Return the [x, y] coordinate for the center point of the cell that contains the specified text.  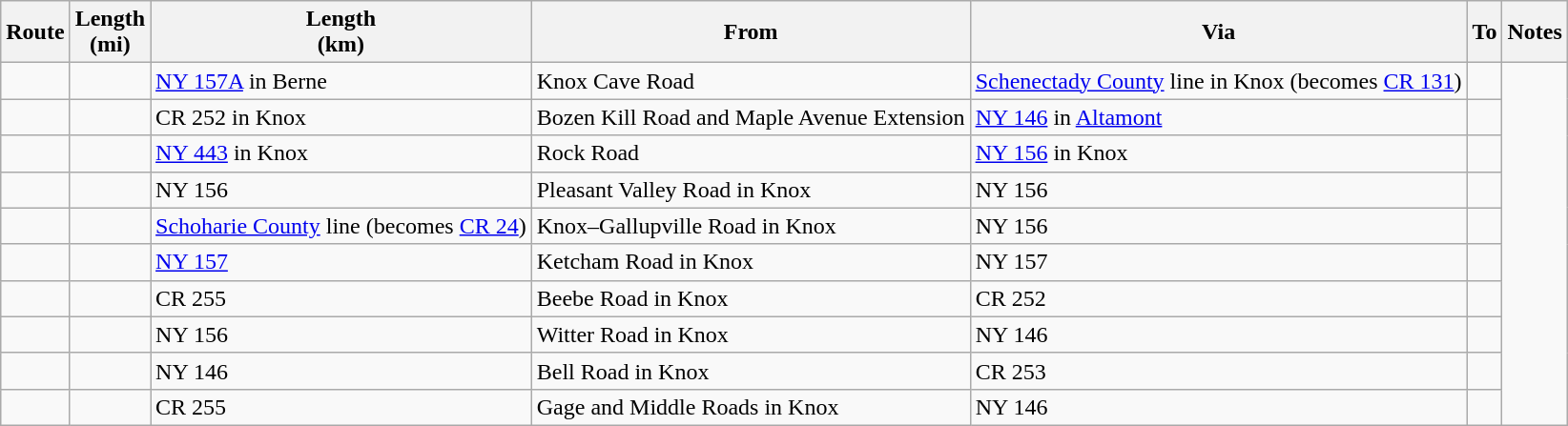
Length(mi) [110, 32]
Via [1219, 32]
Length(km) [341, 32]
NY 443 in Knox [341, 153]
Pleasant Valley Road in Knox [751, 190]
Schoharie County line (becomes CR 24) [341, 226]
Notes [1535, 32]
NY 157A in Berne [341, 81]
From [751, 32]
To [1484, 32]
Bozen Kill Road and Maple Avenue Extension [751, 117]
Knox Cave Road [751, 81]
Rock Road [751, 153]
Witter Road in Knox [751, 335]
CR 252 in Knox [341, 117]
NY 156 in Knox [1219, 153]
CR 253 [1219, 371]
Knox–Gallupville Road in Knox [751, 226]
Route [35, 32]
CR 252 [1219, 298]
NY 146 in Altamont [1219, 117]
Schenectady County line in Knox (becomes CR 131) [1219, 81]
Beebe Road in Knox [751, 298]
Ketcham Road in Knox [751, 262]
Gage and Middle Roads in Knox [751, 407]
Bell Road in Knox [751, 371]
